Determine the (x, y) coordinate at the center of the cell enclosing the given text.  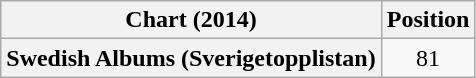
Position (428, 20)
81 (428, 58)
Swedish Albums (Sverigetopplistan) (191, 58)
Chart (2014) (191, 20)
